Pinpoint the cell where the given text exists, returning its (X, Y) midpoint coordinate. 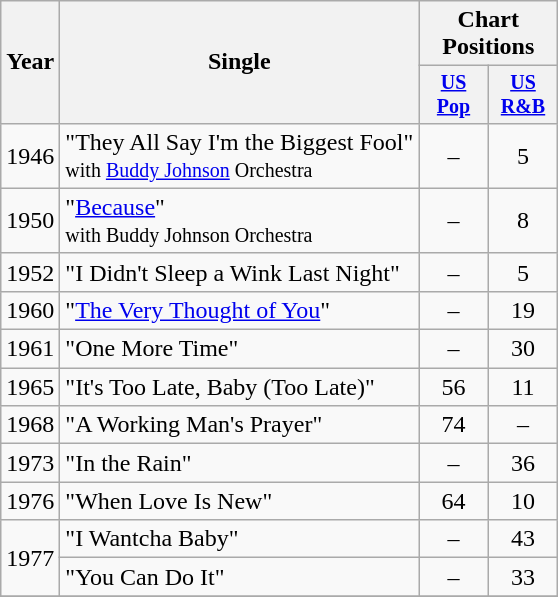
1973 (30, 463)
1961 (30, 349)
43 (522, 539)
10 (522, 501)
"In the Rain" (240, 463)
8 (522, 220)
"You Can Do It" (240, 577)
"When Love Is New" (240, 501)
"One More Time" (240, 349)
Chart Positions (488, 34)
33 (522, 577)
30 (522, 349)
1976 (30, 501)
1965 (30, 387)
11 (522, 387)
"A Working Man's Prayer" (240, 425)
36 (522, 463)
"It's Too Late, Baby (Too Late)" (240, 387)
"They All Say I'm the Biggest Fool"with Buddy Johnson Orchestra (240, 156)
"I Didn't Sleep a Wink Last Night" (240, 272)
US Pop (454, 94)
"Because"with Buddy Johnson Orchestra (240, 220)
"The Very Thought of You" (240, 310)
USR&B (522, 94)
56 (454, 387)
74 (454, 425)
Year (30, 62)
1952 (30, 272)
1950 (30, 220)
19 (522, 310)
"I Wantcha Baby" (240, 539)
1977 (30, 558)
64 (454, 501)
1960 (30, 310)
Single (240, 62)
1946 (30, 156)
1968 (30, 425)
